Detect which cell encompasses the target text, then output its (x, y) center coordinate. 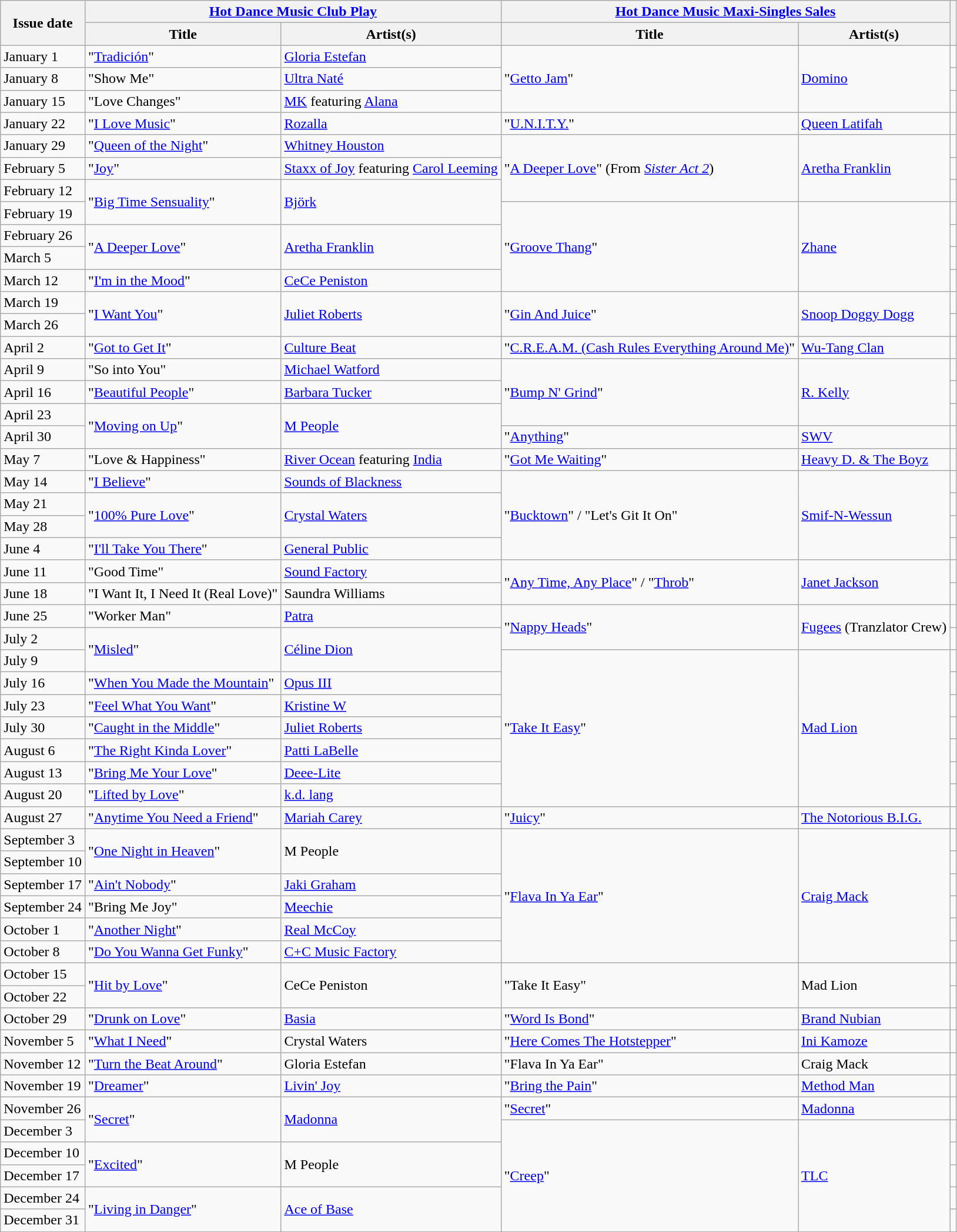
"Word Is Bond" (649, 1019)
January 8 (43, 79)
"Lifted by Love" (182, 795)
"The Right Kinda Lover" (182, 750)
Céline Dion (391, 649)
June 25 (43, 616)
"Bring Me Joy" (182, 907)
"A Deeper Love" (From Sister Act 2) (649, 168)
"Love & Happiness" (182, 459)
"Bring the Pain" (649, 1086)
"Bucktown" / "Let's Git It On" (649, 515)
Mariah Carey (391, 817)
December 31 (43, 1220)
"Groove Thang" (649, 246)
April 23 (43, 415)
"Got Me Waiting" (649, 459)
"One Night in Heaven" (182, 851)
"Love Changes" (182, 101)
Janet Jackson (874, 582)
Jaki Graham (391, 884)
July 9 (43, 661)
August 13 (43, 773)
Staxx of Joy featuring Carol Leeming (391, 168)
January 15 (43, 101)
November 12 (43, 1064)
July 16 (43, 683)
"Turn the Beat Around" (182, 1064)
April 2 (43, 348)
"Another Night" (182, 929)
"Any Time, Any Place" / "Throb" (649, 582)
May 14 (43, 482)
Whitney Houston (391, 146)
"Bring Me Your Love" (182, 773)
Wu-Tang Clan (874, 348)
"When You Made the Mountain" (182, 683)
April 30 (43, 437)
"100% Pure Love" (182, 515)
July 30 (43, 728)
October 15 (43, 974)
"Gin And Juice" (649, 314)
August 20 (43, 795)
April 16 (43, 392)
Sound Factory (391, 571)
TLC (874, 1176)
August 6 (43, 750)
"Dreamer" (182, 1086)
July 2 (43, 638)
SWV (874, 437)
"Nappy Heads" (649, 627)
September 3 (43, 840)
August 27 (43, 817)
October 1 (43, 929)
September 17 (43, 884)
Zhane (874, 246)
November 26 (43, 1109)
R. Kelly (874, 392)
"Drunk on Love" (182, 1019)
Brand Nubian (874, 1019)
Hot Dance Music Maxi-Singles Sales (725, 12)
Fugees (Tranzlator Crew) (874, 627)
April 9 (43, 370)
"Caught in the Middle" (182, 728)
"I Want It, I Need It (Real Love)" (182, 593)
Livin' Joy (391, 1086)
February 26 (43, 235)
Ace of Base (391, 1209)
"Queen of the Night" (182, 146)
February 19 (43, 213)
"Anything" (649, 437)
Method Man (874, 1086)
November 19 (43, 1086)
River Ocean featuring India (391, 459)
"I Believe" (182, 482)
June 18 (43, 593)
"Joy" (182, 168)
"A Deeper Love" (182, 246)
February 5 (43, 168)
December 17 (43, 1176)
January 22 (43, 123)
"C.R.E.A.M. (Cash Rules Everything Around Me)" (649, 348)
Saundra Williams (391, 593)
Barbara Tucker (391, 392)
"U.N.I.T.Y." (649, 123)
"Big Time Sensuality" (182, 202)
January 1 (43, 56)
"Hit by Love" (182, 985)
"Beautiful People" (182, 392)
"Ain't Nobody" (182, 884)
Domino (874, 79)
"Bump N' Grind" (649, 392)
September 10 (43, 862)
"Feel What You Want" (182, 706)
"Getto Jam" (649, 79)
"Here Comes The Hotstepper" (649, 1041)
"Show Me" (182, 79)
February 12 (43, 191)
Deee-Lite (391, 773)
October 8 (43, 951)
"Living in Danger" (182, 1209)
"Worker Man" (182, 616)
March 26 (43, 325)
Culture Beat (391, 348)
June 11 (43, 571)
Sounds of Blackness (391, 482)
"Do You Wanna Get Funky" (182, 951)
"Excited" (182, 1164)
Björk (391, 202)
"What I Need" (182, 1041)
k.d. lang (391, 795)
Patti LaBelle (391, 750)
Basia (391, 1019)
Patra (391, 616)
October 29 (43, 1019)
Ultra Naté (391, 79)
Opus III (391, 683)
The Notorious B.I.G. (874, 817)
"I Want You" (182, 314)
"Juicy" (649, 817)
May 21 (43, 504)
March 12 (43, 281)
June 4 (43, 549)
"I'll Take You There" (182, 549)
Issue date (43, 23)
Meechie (391, 907)
"Misled" (182, 649)
Heavy D. & The Boyz (874, 459)
July 23 (43, 706)
"I Love Music" (182, 123)
"So into You" (182, 370)
Ini Kamoze (874, 1041)
January 29 (43, 146)
October 22 (43, 997)
Kristine W (391, 706)
"Creep" (649, 1176)
Snoop Doggy Dogg (874, 314)
"I'm in the Mood" (182, 281)
November 5 (43, 1041)
May 28 (43, 526)
March 19 (43, 303)
December 24 (43, 1198)
"Moving on Up" (182, 426)
"Got to Get It" (182, 348)
December 10 (43, 1153)
MK featuring Alana (391, 101)
Michael Watford (391, 370)
March 5 (43, 258)
September 24 (43, 907)
Rozalla (391, 123)
Queen Latifah (874, 123)
Hot Dance Music Club Play (293, 12)
"Tradición" (182, 56)
Smif-N-Wessun (874, 515)
December 3 (43, 1131)
"Anytime You Need a Friend" (182, 817)
Real McCoy (391, 929)
General Public (391, 549)
"Good Time" (182, 571)
May 7 (43, 459)
C+C Music Factory (391, 951)
